Search for the cell housing the specified text and yield its [x, y] center coordinate. 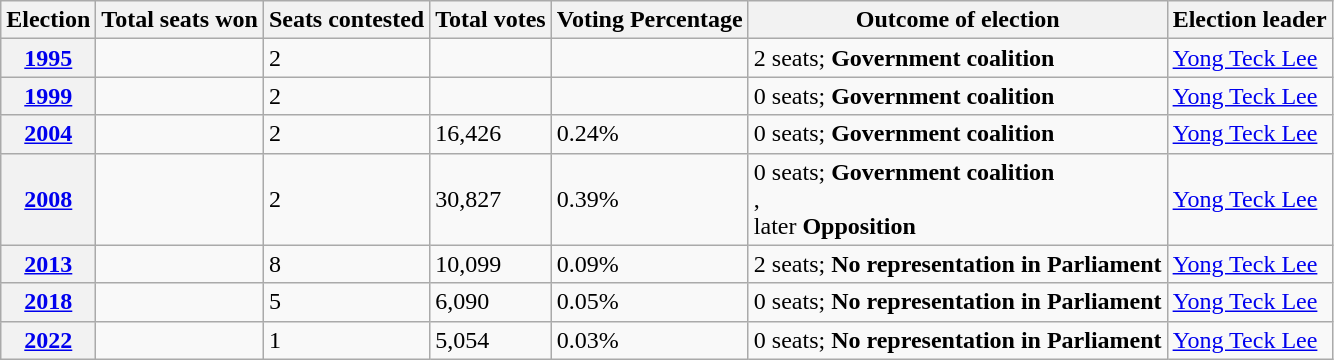
0.39% [650, 199]
10,099 [491, 264]
Seats contested [346, 20]
0.24% [650, 134]
0.03% [650, 340]
0.05% [650, 302]
2004 [48, 134]
1999 [48, 96]
Election leader [1250, 20]
1995 [48, 58]
6,090 [491, 302]
1 [346, 340]
16,426 [491, 134]
2 seats; Government coalition [958, 58]
2013 [48, 264]
2018 [48, 302]
8 [346, 264]
30,827 [491, 199]
5,054 [491, 340]
2 seats; No representation in Parliament [958, 264]
0 seats; Government coalition , later Opposition [958, 199]
Voting Percentage [650, 20]
2008 [48, 199]
Total votes [491, 20]
5 [346, 302]
2022 [48, 340]
Outcome of election [958, 20]
Total seats won [180, 20]
Election [48, 20]
0.09% [650, 264]
